Scan for the cell matching the given text and deliver its (x, y) coordinate at center. 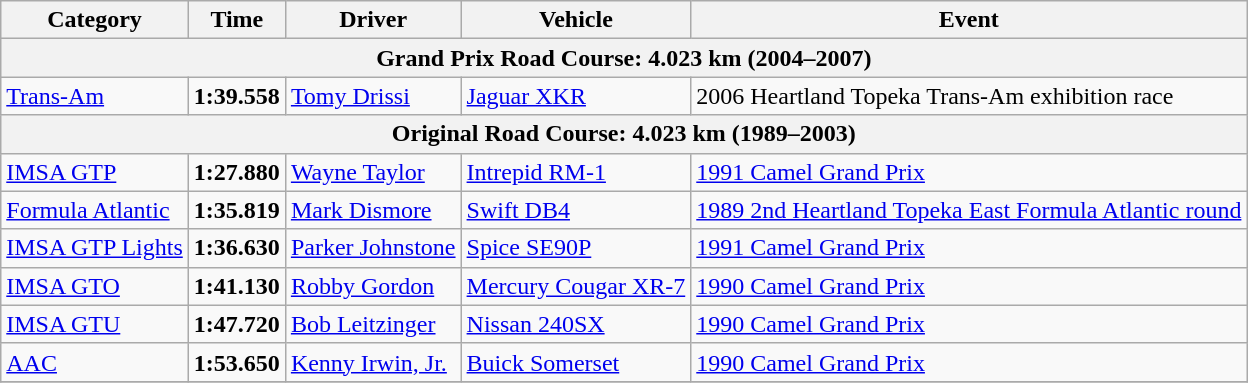
Jaguar XKR (576, 96)
Mercury Cougar XR-7 (576, 286)
Time (236, 20)
IMSA GTP (95, 172)
Buick Somerset (576, 362)
IMSA GTU (95, 324)
Kenny Irwin, Jr. (373, 362)
Grand Prix Road Course: 4.023 km (2004–2007) (624, 58)
Wayne Taylor (373, 172)
1:27.880 (236, 172)
1989 2nd Heartland Topeka East Formula Atlantic round (969, 210)
Bob Leitzinger (373, 324)
Vehicle (576, 20)
1:36.630 (236, 248)
Driver (373, 20)
Nissan 240SX (576, 324)
Category (95, 20)
Spice SE90P (576, 248)
Swift DB4 (576, 210)
Tomy Drissi (373, 96)
Event (969, 20)
Robby Gordon (373, 286)
Mark Dismore (373, 210)
Intrepid RM-1 (576, 172)
1:35.819 (236, 210)
IMSA GTO (95, 286)
Parker Johnstone (373, 248)
Trans-Am (95, 96)
1:53.650 (236, 362)
IMSA GTP Lights (95, 248)
1:47.720 (236, 324)
AAC (95, 362)
1:41.130 (236, 286)
Formula Atlantic (95, 210)
1:39.558 (236, 96)
Original Road Course: 4.023 km (1989–2003) (624, 134)
2006 Heartland Topeka Trans-Am exhibition race (969, 96)
